Capture the cell that displays the provided text and extract its (X, Y) central coordinate. 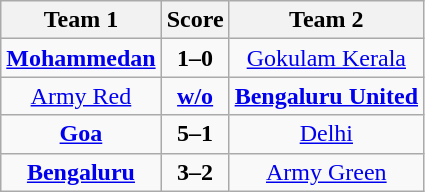
Mohammedan (81, 58)
Delhi (326, 134)
5–1 (195, 134)
Bengaluru United (326, 96)
1–0 (195, 58)
3–2 (195, 172)
Bengaluru (81, 172)
Goa (81, 134)
w/o (195, 96)
Gokulam Kerala (326, 58)
Army Red (81, 96)
Team 1 (81, 20)
Team 2 (326, 20)
Army Green (326, 172)
Score (195, 20)
